Determine the [X, Y] coordinate at the center of the cell enclosing the given text.  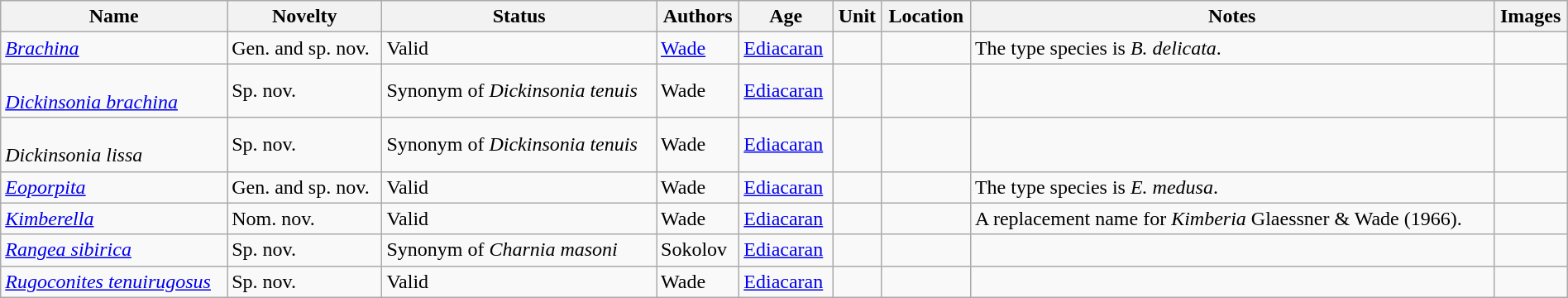
Kimberella [114, 219]
A replacement name for Kimberia Glaessner & Wade (1966). [1232, 219]
Age [786, 17]
Status [519, 17]
Synonym of Charnia masoni [519, 250]
Nom. nov. [304, 219]
Name [114, 17]
Sokolov [698, 250]
The type species is B. delicata. [1232, 48]
Unit [857, 17]
Dickinsonia lissa [114, 144]
Notes [1232, 17]
Images [1530, 17]
Authors [698, 17]
Brachina [114, 48]
Location [926, 17]
Eoporpita [114, 187]
Rangea sibirica [114, 250]
Dickinsonia brachina [114, 91]
Rugoconites tenuirugosus [114, 281]
Novelty [304, 17]
The type species is E. medusa. [1232, 187]
